Capture the cell that displays the provided text and extract its (X, Y) central coordinate. 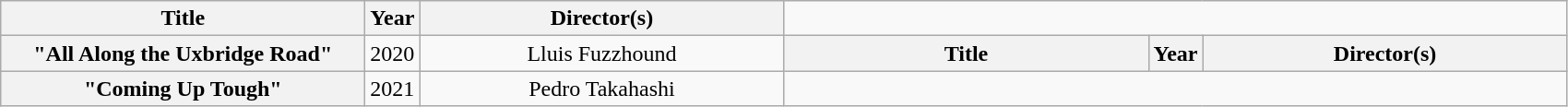
Lluis Fuzzhound (601, 53)
2021 (393, 89)
2020 (393, 53)
"All Along the Uxbridge Road" (183, 53)
Pedro Takahashi (601, 89)
"Coming Up Tough" (183, 89)
